Return the [x, y] coordinate for the center point of the cell that contains the specified text.  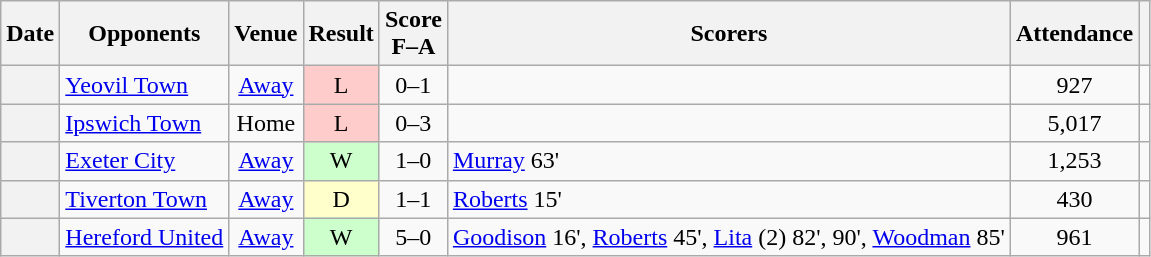
5,017 [1074, 123]
Ipswich Town [144, 123]
Goodison 16', Roberts 45', Lita (2) 82', 90', Woodman 85' [728, 237]
Result [341, 34]
Scorers [728, 34]
Exeter City [144, 161]
Roberts 15' [728, 199]
5–0 [413, 237]
430 [1074, 199]
Opponents [144, 34]
961 [1074, 237]
Date [30, 34]
ScoreF–A [413, 34]
1–0 [413, 161]
1,253 [1074, 161]
Tiverton Town [144, 199]
Attendance [1074, 34]
D [341, 199]
927 [1074, 85]
Hereford United [144, 237]
Home [266, 123]
Murray 63' [728, 161]
0–1 [413, 85]
0–3 [413, 123]
1–1 [413, 199]
Yeovil Town [144, 85]
Venue [266, 34]
